Provide the [X, Y] coordinate of the cell's center where the given text is located.  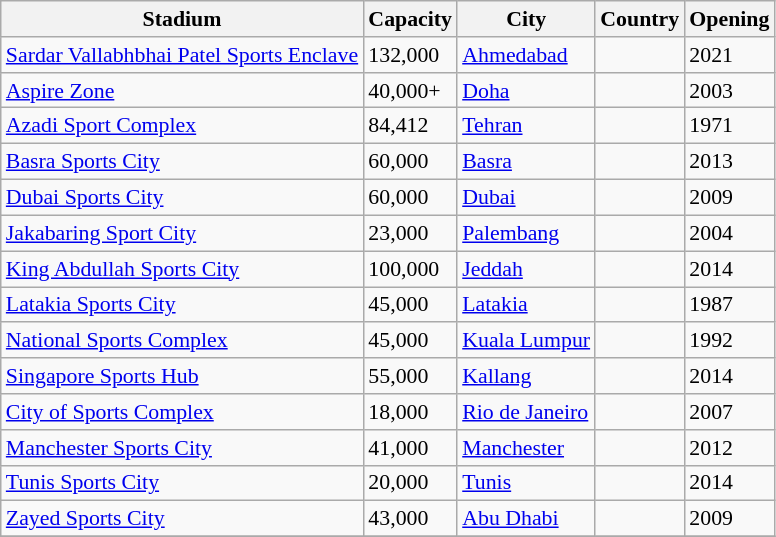
Manchester Sports City [182, 447]
20,000 [410, 483]
Jeddah [526, 269]
132,000 [410, 54]
Basra Sports City [182, 162]
2021 [729, 54]
Doha [526, 90]
40,000+ [410, 90]
2013 [729, 162]
Latakia Sports City [182, 304]
55,000 [410, 376]
18,000 [410, 412]
1987 [729, 304]
King Abdullah Sports City [182, 269]
Capacity [410, 19]
2012 [729, 447]
Opening [729, 19]
Basra [526, 162]
Azadi Sport Complex [182, 126]
23,000 [410, 233]
2003 [729, 90]
Country [640, 19]
Jakabaring Sport City [182, 233]
Rio de Janeiro [526, 412]
Ahmedabad [526, 54]
Kallang [526, 376]
Zayed Sports City [182, 519]
Dubai Sports City [182, 197]
Kuala Lumpur [526, 340]
Sardar Vallabhbhai Patel Sports Enclave [182, 54]
Manchester [526, 447]
2004 [729, 233]
1992 [729, 340]
Tunis [526, 483]
Latakia [526, 304]
1971 [729, 126]
City of Sports Complex [182, 412]
City [526, 19]
Tehran [526, 126]
84,412 [410, 126]
41,000 [410, 447]
43,000 [410, 519]
Singapore Sports Hub [182, 376]
Palembang [526, 233]
Stadium [182, 19]
2007 [729, 412]
National Sports Complex [182, 340]
Aspire Zone [182, 90]
Abu Dhabi [526, 519]
Dubai [526, 197]
100,000 [410, 269]
Tunis Sports City [182, 483]
